Return the (X, Y) coordinate for the center point of the cell that contains the specified text.  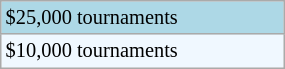
$25,000 tournaments (142, 17)
$10,000 tournaments (142, 51)
